For the text-containing cell, return its midpoint in [x, y] coordinate format. 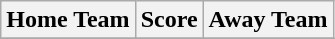
Away Team [268, 20]
Home Team [68, 20]
Score [169, 20]
